Capture the cell that displays the provided text and extract its [x, y] central coordinate. 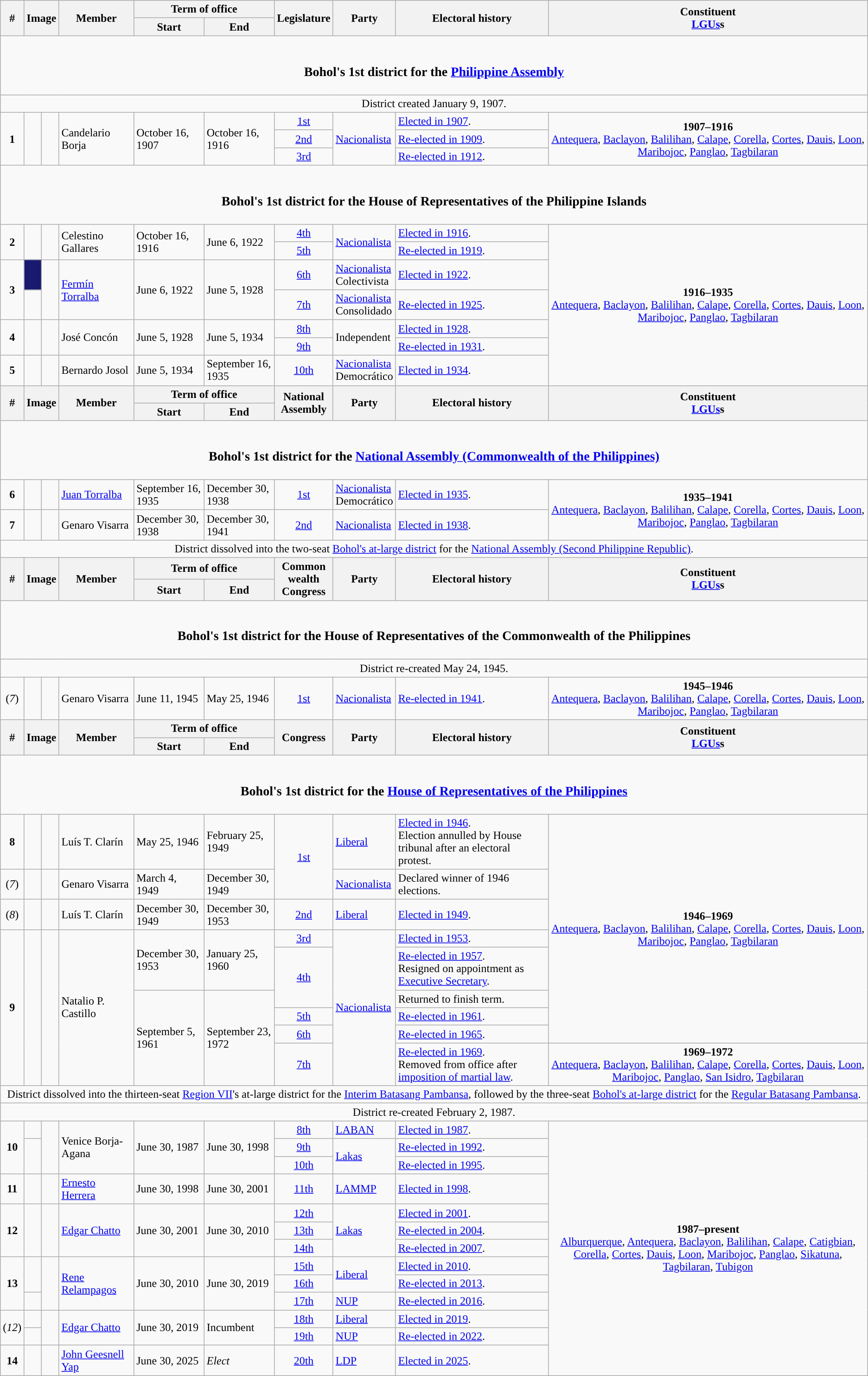
June 30, 1987 [169, 1147]
Elected in 1922. [472, 275]
October 16, 1907 [169, 139]
Bernardo Josol [96, 370]
17th [304, 1301]
(8) [12, 915]
Elected in 1953. [472, 938]
16th [304, 1283]
District created January 9, 1907. [434, 103]
Re-elected in 1992. [472, 1147]
Legislature [304, 18]
September 23, 1972 [239, 1038]
January 25, 1960 [239, 960]
Rene Relampagos [96, 1283]
Elected in 2001. [472, 1213]
19th [304, 1337]
9 [12, 1007]
Re-elected in 1995. [472, 1165]
Elected in 1949. [472, 915]
Elected in 1907. [472, 121]
Bohol's 1st district for the Philippine Assembly [434, 65]
Re-elected in 2007. [472, 1248]
Incumbent [239, 1328]
Elected in 2010. [472, 1266]
Re-elected in 1912. [472, 156]
1 [12, 139]
Re-elected in 2013. [472, 1283]
Returned to finish term. [472, 999]
1907–1916Antequera, Baclayon, Balilihan, Calape, Corella, Cortes, Dauis, Loon, Maribojoc, Panglao, Tagbilaran [708, 139]
Natalio P. Castillo [96, 1007]
February 25, 1949 [239, 841]
Elect [239, 1361]
NacionalistaConsolidado [364, 305]
1946–1969Antequera, Baclayon, Balilihan, Calape, Corella, Cortes, Dauis, Loon, Maribojoc, Panglao, Tagbilaran [708, 928]
John Geesnell Yap [96, 1361]
3 [12, 290]
10 [12, 1147]
2 [12, 242]
Ernesto Herrera [96, 1189]
Re-elected in 1941. [472, 698]
Elected in 1928. [472, 329]
Re-elected in 1961. [472, 1017]
(12) [12, 1328]
District re-created May 24, 1945. [434, 668]
LAMMP [364, 1189]
Bohol's 1st district for the National Assembly (Commonwealth of the Philippines) [434, 450]
8 [12, 841]
Bohol's 1st district for the House of Representatives of the Philippine Islands [434, 195]
12th [304, 1213]
7 [12, 525]
13th [304, 1230]
Re-elected in 2004. [472, 1230]
12 [12, 1230]
13 [12, 1283]
Elected in 1938. [472, 525]
Re-elected in 2022. [472, 1337]
NationalAssembly [304, 403]
Elected in 1916. [472, 233]
Re-elected in 1925. [472, 305]
District dissolved into the two-seat Bohol's at-large district for the National Assembly (Second Philippine Republic). [434, 549]
Bohol's 1st district for the House of Representatives of the Philippines [434, 785]
September 5, 1961 [169, 1038]
Re-elected in 1969.Removed from office after imposition of martial law. [472, 1064]
18th [304, 1319]
Independent [364, 338]
Celestino Gallares [96, 242]
José Concón [96, 338]
District re-created February 2, 1987. [434, 1112]
December 30, 1941 [239, 525]
4 [12, 338]
NacionalistaColectivista [364, 275]
Re-elected in 1957.Resigned on appointment as Executive Secretary. [472, 969]
Fermín Torralba [96, 290]
Declared winner of 1946 elections. [472, 884]
1935–1941Antequera, Baclayon, Balilihan, Calape, Corella, Cortes, Dauis, Loon, Maribojoc, Panglao, Tagbilaran [708, 510]
March 4, 1949 [169, 884]
20th [304, 1361]
5 [12, 370]
Elected in 1946.Election annulled by House tribunal after an electoral protest. [472, 841]
Re-elected in 1919. [472, 251]
June 30, 2025 [169, 1361]
Bohol's 1st district for the House of Representatives of the Commonwealth of the Philippines [434, 630]
Elected in 2025. [472, 1361]
Elected in 2019. [472, 1319]
Elected in 1935. [472, 494]
June 11, 1945 [169, 698]
Juan Torralba [96, 494]
Venice Borja-Agana [96, 1147]
14 [12, 1361]
15th [304, 1266]
LABAN [364, 1130]
1916–1935Antequera, Baclayon, Balilihan, Calape, Corella, Cortes, Dauis, Loon, Maribojoc, Panglao, Tagbilaran [708, 305]
11 [12, 1189]
Congress [304, 737]
Candelario Borja [96, 139]
Re-elected in 1909. [472, 139]
14th [304, 1248]
Re-elected in 2016. [472, 1301]
1969–1972Antequera, Baclayon, Balilihan, Calape, Corella, Cortes, Dauis, Loon, Maribojoc, Panglao, San Isidro, Tagbilaran [708, 1064]
Elected in 1998. [472, 1189]
LDP [364, 1361]
Elected in 1934. [472, 370]
1945–1946Antequera, Baclayon, Balilihan, Calape, Corella, Cortes, Dauis, Loon, Maribojoc, Panglao, Tagbilaran [708, 698]
Re-elected in 1965. [472, 1034]
CommonwealthCongress [304, 579]
6 [12, 494]
Elected in 1987. [472, 1130]
11th [304, 1189]
Re-elected in 1931. [472, 346]
